Identify which cell holds the provided text, then report its [X, Y] central coordinate. 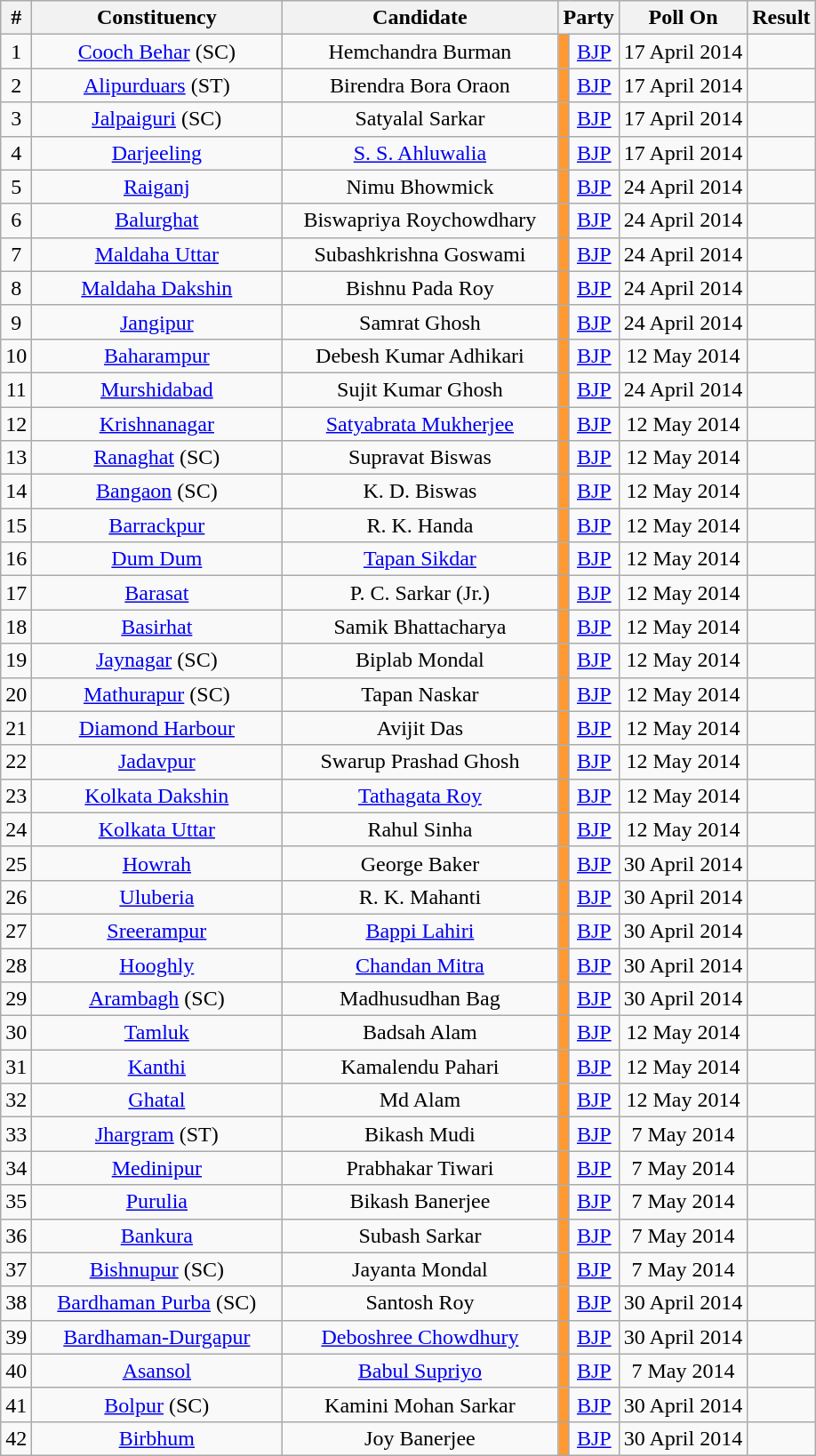
Howrah [156, 863]
41 [16, 1404]
Samrat Ghosh [420, 322]
Basirhat [156, 627]
22 [16, 762]
10 [16, 356]
Supravat Biswas [420, 458]
Medinipur [156, 1168]
Bardhaman-Durgapur [156, 1337]
Candidate [420, 18]
Chandan Mitra [420, 964]
Ranaghat (SC) [156, 458]
Constituency [156, 18]
Arambagh (SC) [156, 999]
Jayanta Mondal [420, 1269]
Babul Supriyo [420, 1371]
Sreerampur [156, 931]
Raiganj [156, 187]
Satyalal Sarkar [420, 119]
Hooghly [156, 964]
Maldaha Uttar [156, 254]
Bolpur (SC) [156, 1404]
12 [16, 424]
29 [16, 999]
S. S. Ahluwalia [420, 153]
Swarup Prashad Ghosh [420, 762]
Samik Bhattacharya [420, 627]
23 [16, 796]
Nimu Bhowmick [420, 187]
20 [16, 694]
Maldaha Dakshin [156, 288]
Kanthi [156, 1067]
Bishnu Pada Roy [420, 288]
Jaynagar (SC) [156, 660]
1 [16, 52]
Kolkata Uttar [156, 829]
Party [588, 18]
Bikash Mudi [420, 1134]
Badsah Alam [420, 1033]
Kamini Mohan Sarkar [420, 1404]
Hemchandra Burman [420, 52]
Bappi Lahiri [420, 931]
Santosh Roy [420, 1303]
Madhusudhan Bag [420, 999]
Tathagata Roy [420, 796]
Biswapriya Roychowdhary [420, 220]
27 [16, 931]
25 [16, 863]
# [16, 18]
3 [16, 119]
P. C. Sarkar (Jr.) [420, 593]
9 [16, 322]
11 [16, 389]
Cooch Behar (SC) [156, 52]
Jadavpur [156, 762]
Bangaon (SC) [156, 492]
34 [16, 1168]
42 [16, 1438]
4 [16, 153]
40 [16, 1371]
Krishnanagar [156, 424]
Birendra Bora Oraon [420, 85]
Tamluk [156, 1033]
Bikash Banerjee [420, 1202]
George Baker [420, 863]
Md Alam [420, 1100]
Subashkrishna Goswami [420, 254]
Purulia [156, 1202]
Debesh Kumar Adhikari [420, 356]
K. D. Biswas [420, 492]
Bardhaman Purba (SC) [156, 1303]
Jhargram (ST) [156, 1134]
Satyabrata Mukherjee [420, 424]
R. K. Mahanti [420, 897]
13 [16, 458]
R. K. Handa [420, 525]
31 [16, 1067]
Bishnupur (SC) [156, 1269]
39 [16, 1337]
7 [16, 254]
38 [16, 1303]
Kamalendu Pahari [420, 1067]
21 [16, 728]
Avijit Das [420, 728]
6 [16, 220]
16 [16, 559]
Dum Dum [156, 559]
Darjeeling [156, 153]
18 [16, 627]
30 [16, 1033]
19 [16, 660]
14 [16, 492]
Balurghat [156, 220]
Tapan Naskar [420, 694]
17 [16, 593]
Uluberia [156, 897]
Barasat [156, 593]
Jangipur [156, 322]
36 [16, 1236]
Subash Sarkar [420, 1236]
Sujit Kumar Ghosh [420, 389]
Murshidabad [156, 389]
Poll On [683, 18]
Ghatal [156, 1100]
Barrackpur [156, 525]
Jalpaiguri (SC) [156, 119]
8 [16, 288]
Alipurduars (ST) [156, 85]
2 [16, 85]
5 [16, 187]
28 [16, 964]
Kolkata Dakshin [156, 796]
Biplab Mondal [420, 660]
Diamond Harbour [156, 728]
33 [16, 1134]
Joy Banerjee [420, 1438]
Bankura [156, 1236]
15 [16, 525]
Birbhum [156, 1438]
Asansol [156, 1371]
Baharampur [156, 356]
32 [16, 1100]
37 [16, 1269]
Mathurapur (SC) [156, 694]
Deboshree Chowdhury [420, 1337]
26 [16, 897]
Result [781, 18]
Tapan Sikdar [420, 559]
Prabhakar Tiwari [420, 1168]
Rahul Sinha [420, 829]
35 [16, 1202]
24 [16, 829]
